Scan for the cell matching the given text and deliver its (x, y) coordinate at center. 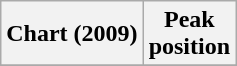
Peakposition (189, 34)
Chart (2009) (72, 34)
